Scan for the cell matching the given text and deliver its (X, Y) coordinate at center. 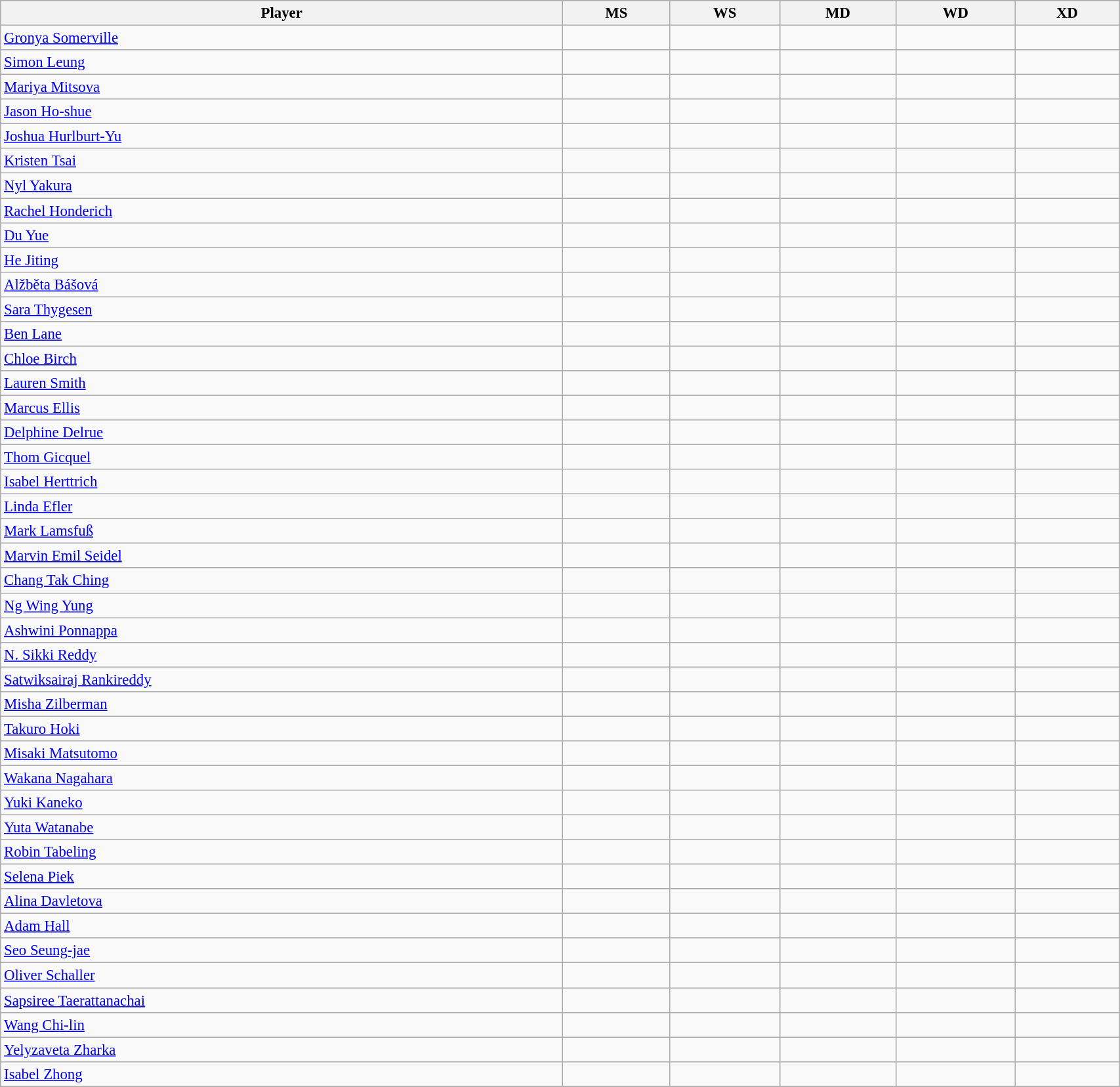
Du Yue (282, 235)
Isabel Zhong (282, 1074)
Alžběta Bášová (282, 284)
Isabel Herttrich (282, 482)
Lauren Smith (282, 383)
Marcus Ellis (282, 408)
Nyl Yakura (282, 186)
Mark Lamsfuß (282, 531)
Mariya Mitsova (282, 87)
Ng Wing Yung (282, 605)
Delphine Delrue (282, 433)
Seo Seung-jae (282, 951)
Takuro Hoki (282, 729)
WS (725, 13)
XD (1067, 13)
Ashwini Ponnappa (282, 630)
Simon Leung (282, 62)
Wang Chi-lin (282, 1025)
Sara Thygesen (282, 309)
Misaki Matsutomo (282, 754)
Kristen Tsai (282, 161)
Yuta Watanabe (282, 828)
Rachel Honderich (282, 211)
N. Sikki Reddy (282, 654)
Robin Tabeling (282, 852)
Chang Tak Ching (282, 581)
Linda Efler (282, 507)
Thom Gicquel (282, 458)
Marvin Emil Seidel (282, 556)
Selena Piek (282, 877)
Gronya Somerville (282, 38)
Chloe Birch (282, 358)
Yuki Kaneko (282, 803)
Alina Davletova (282, 901)
Adam Hall (282, 926)
MD (839, 13)
Oliver Schaller (282, 975)
Satwiksairaj Rankireddy (282, 679)
Player (282, 13)
MS (617, 13)
Sapsiree Taerattanachai (282, 1000)
He Jiting (282, 260)
Joshua Hurlburt-Yu (282, 137)
WD (956, 13)
Yelyzaveta Zharka (282, 1050)
Ben Lane (282, 334)
Misha Zilberman (282, 704)
Jason Ho-shue (282, 112)
Wakana Nagahara (282, 778)
